Identify which cell holds the provided text, then report its (x, y) central coordinate. 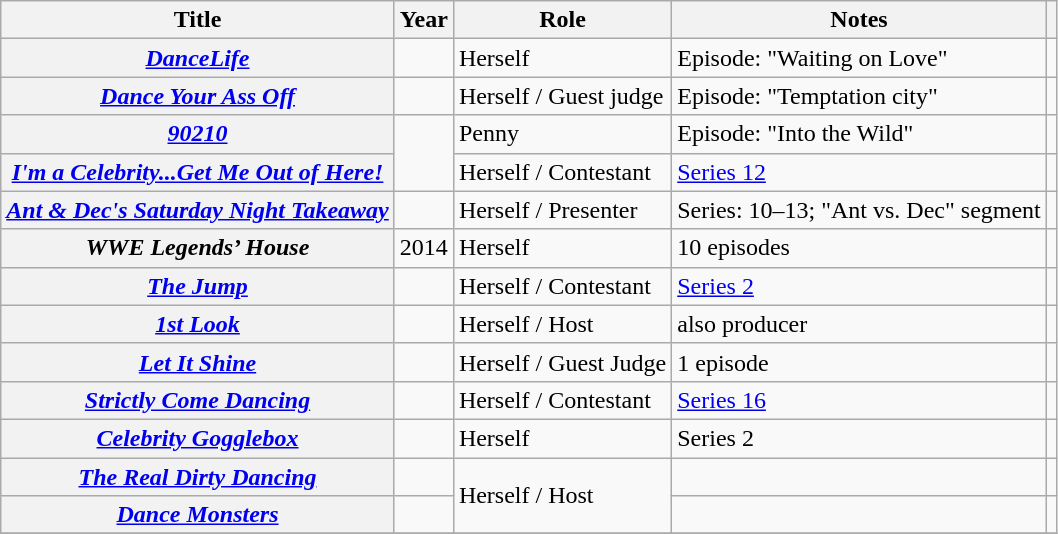
Series: 10–13; "Ant vs. Dec" segment (860, 210)
Herself / Presenter (562, 210)
Dance Monsters (198, 515)
Herself / Guest judge (562, 96)
Series 12 (860, 172)
1st Look (198, 324)
The Jump (198, 286)
I'm a Celebrity...Get Me Out of Here! (198, 172)
WWE Legends’ House (198, 248)
Episode: "Into the Wild" (860, 134)
Year (424, 20)
Role (562, 20)
90210 (198, 134)
Notes (860, 20)
2014 (424, 248)
Penny (562, 134)
also producer (860, 324)
Celebrity Gogglebox (198, 438)
Strictly Come Dancing (198, 400)
The Real Dirty Dancing (198, 477)
Let It Shine (198, 362)
Title (198, 20)
1 episode (860, 362)
Episode: "Temptation city" (860, 96)
Episode: "Waiting on Love" (860, 58)
10 episodes (860, 248)
Herself / Guest Judge (562, 362)
Ant & Dec's Saturday Night Takeaway (198, 210)
Series 16 (860, 400)
Dance Your Ass Off (198, 96)
DanceLife (198, 58)
